Identify which cell holds the provided text, then report its [X, Y] central coordinate. 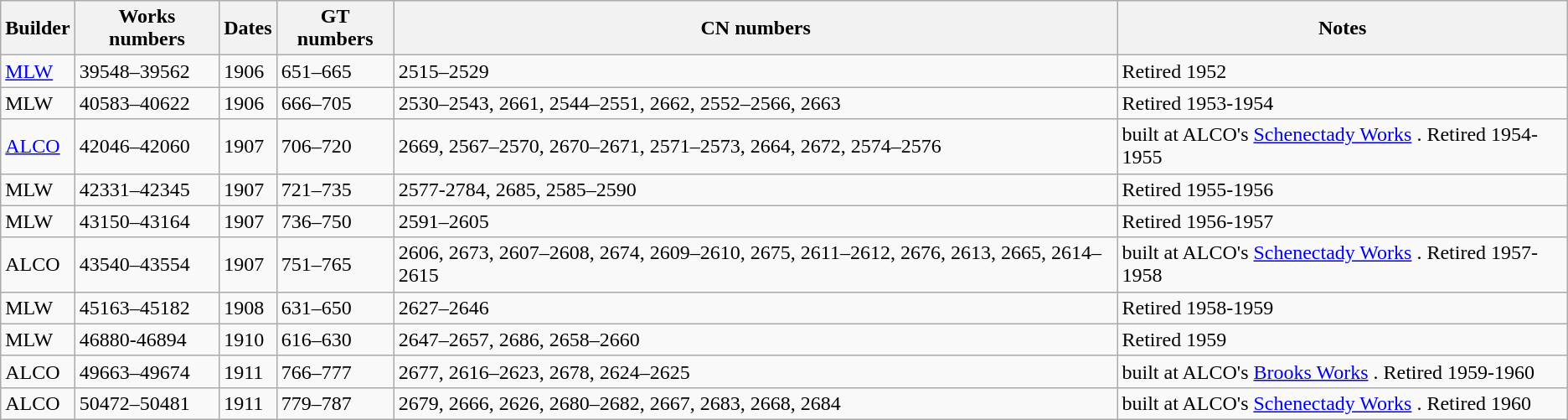
46880-46894 [147, 340]
Retired 1953-1954 [1342, 103]
706–720 [335, 146]
2627–2646 [756, 308]
39548–39562 [147, 71]
779–787 [335, 403]
751–765 [335, 265]
42046–42060 [147, 146]
2669, 2567–2570, 2670–2671, 2571–2573, 2664, 2672, 2574–2576 [756, 146]
42331–42345 [147, 189]
Notes [1342, 29]
Retired 1958-1959 [1342, 308]
2677, 2616–2623, 2678, 2624–2625 [756, 371]
721–735 [335, 189]
GT numbers [335, 29]
2591–2605 [756, 221]
631–650 [335, 308]
Builder [38, 29]
CN numbers [756, 29]
built at ALCO's Schenectady Works . Retired 1960 [1342, 403]
2515–2529 [756, 71]
43540–43554 [147, 265]
2577-2784, 2685, 2585–2590 [756, 189]
Retired 1959 [1342, 340]
2606, 2673, 2607–2608, 2674, 2609–2610, 2675, 2611–2612, 2676, 2613, 2665, 2614–2615 [756, 265]
50472–50481 [147, 403]
Retired 1956-1957 [1342, 221]
2647–2657, 2686, 2658–2660 [756, 340]
Retired 1952 [1342, 71]
Dates [248, 29]
736–750 [335, 221]
built at ALCO's Schenectady Works . Retired 1957-1958 [1342, 265]
43150–43164 [147, 221]
Works numbers [147, 29]
49663–49674 [147, 371]
1908 [248, 308]
651–665 [335, 71]
1910 [248, 340]
666–705 [335, 103]
built at ALCO's Brooks Works . Retired 1959-1960 [1342, 371]
Retired 1955-1956 [1342, 189]
2679, 2666, 2626, 2680–2682, 2667, 2683, 2668, 2684 [756, 403]
40583–40622 [147, 103]
45163–45182 [147, 308]
766–777 [335, 371]
built at ALCO's Schenectady Works . Retired 1954-1955 [1342, 146]
2530–2543, 2661, 2544–2551, 2662, 2552–2566, 2663 [756, 103]
616–630 [335, 340]
